Output the [X, Y] coordinate of the center of the cell containing the given text.  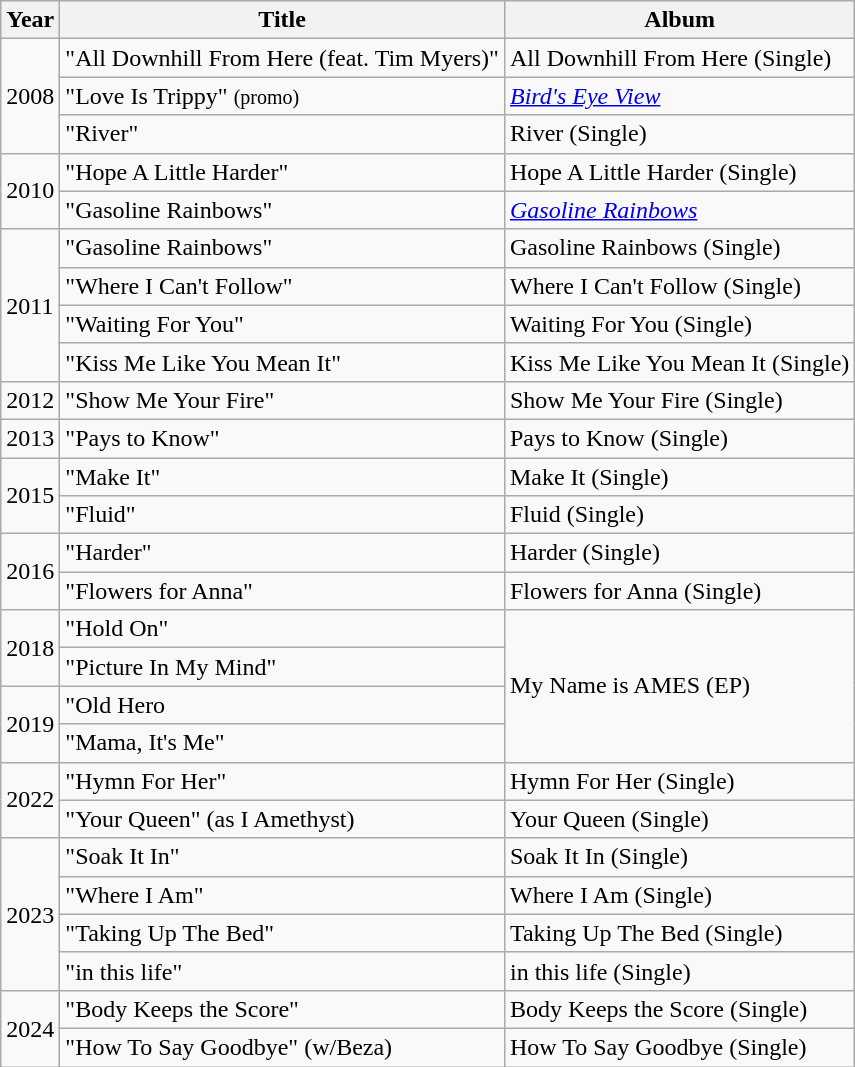
"Fluid" [282, 515]
"Hope A Little Harder" [282, 172]
My Name is AMES (EP) [679, 686]
Make It (Single) [679, 477]
Harder (Single) [679, 553]
Title [282, 20]
"River" [282, 134]
"All Downhill From Here (feat. Tim Myers)" [282, 58]
"How To Say Goodbye" (w/Beza) [282, 1047]
Your Queen (Single) [679, 819]
Where I Am (Single) [679, 895]
"Pays to Know" [282, 438]
"Mama, It's Me" [282, 743]
2011 [30, 305]
"Where I Can't Follow" [282, 286]
2015 [30, 496]
Pays to Know (Single) [679, 438]
All Downhill From Here (Single) [679, 58]
Hymn For Her (Single) [679, 781]
"Where I Am" [282, 895]
2023 [30, 914]
"Soak It In" [282, 857]
2013 [30, 438]
2018 [30, 648]
"in this life" [282, 971]
in this life (Single) [679, 971]
"Flowers for Anna" [282, 591]
"Show Me Your Fire" [282, 400]
How To Say Goodbye (Single) [679, 1047]
2019 [30, 724]
Gasoline Rainbows (Single) [679, 248]
River (Single) [679, 134]
2012 [30, 400]
2010 [30, 191]
"Kiss Me Like You Mean It" [282, 362]
"Picture In My Mind" [282, 667]
"Hold On" [282, 629]
Hope A Little Harder (Single) [679, 172]
Soak It In (Single) [679, 857]
"Make It" [282, 477]
2024 [30, 1028]
Where I Can't Follow (Single) [679, 286]
2008 [30, 96]
Kiss Me Like You Mean It (Single) [679, 362]
"Old Hero [282, 705]
Show Me Your Fire (Single) [679, 400]
Bird's Eye View [679, 96]
"Taking Up The Bed" [282, 933]
2022 [30, 800]
Waiting For You (Single) [679, 324]
"Harder" [282, 553]
Taking Up The Bed (Single) [679, 933]
2016 [30, 572]
"Waiting For You" [282, 324]
Year [30, 20]
Gasoline Rainbows [679, 210]
Body Keeps the Score (Single) [679, 1009]
"Body Keeps the Score" [282, 1009]
Fluid (Single) [679, 515]
"Hymn For Her" [282, 781]
Album [679, 20]
"Love Is Trippy" (promo) [282, 96]
"Your Queen" (as I Amethyst) [282, 819]
Flowers for Anna (Single) [679, 591]
